For the text-containing cell, return its midpoint in (x, y) coordinate format. 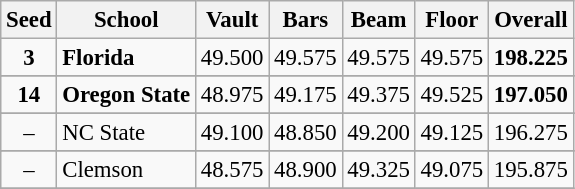
Floor (452, 20)
48.975 (232, 95)
Bars (306, 20)
196.275 (532, 133)
195.875 (532, 170)
49.200 (378, 133)
Vault (232, 20)
49.175 (306, 95)
49.375 (378, 95)
197.050 (532, 95)
Overall (532, 20)
3 (29, 58)
48.575 (232, 170)
49.125 (452, 133)
49.525 (452, 95)
Florida (126, 58)
48.900 (306, 170)
NC State (126, 133)
49.325 (378, 170)
Clemson (126, 170)
198.225 (532, 58)
Oregon State (126, 95)
49.100 (232, 133)
49.075 (452, 170)
14 (29, 95)
School (126, 20)
Beam (378, 20)
48.850 (306, 133)
49.500 (232, 58)
Seed (29, 20)
